Identify which cell holds the provided text, then report its (x, y) central coordinate. 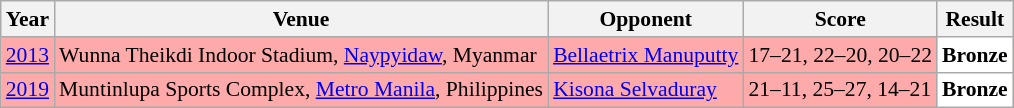
Muntinlupa Sports Complex, Metro Manila, Philippines (301, 90)
Result (975, 19)
Opponent (646, 19)
17–21, 22–20, 20–22 (840, 55)
21–11, 25–27, 14–21 (840, 90)
Kisona Selvaduray (646, 90)
Score (840, 19)
Wunna Theikdi Indoor Stadium, Naypyidaw, Myanmar (301, 55)
Bellaetrix Manuputty (646, 55)
Year (28, 19)
2019 (28, 90)
2013 (28, 55)
Venue (301, 19)
